Pinpoint the cell where the given text exists, returning its [X, Y] midpoint coordinate. 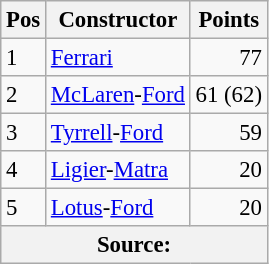
McLaren-Ford [118, 95]
77 [228, 58]
Pos [24, 20]
5 [24, 208]
Points [228, 20]
Lotus-Ford [118, 208]
Ferrari [118, 58]
4 [24, 170]
Source: [134, 245]
Tyrrell-Ford [118, 133]
59 [228, 133]
61 (62) [228, 95]
3 [24, 133]
Ligier-Matra [118, 170]
1 [24, 58]
2 [24, 95]
Constructor [118, 20]
